Identify which cell holds the provided text, then report its (x, y) central coordinate. 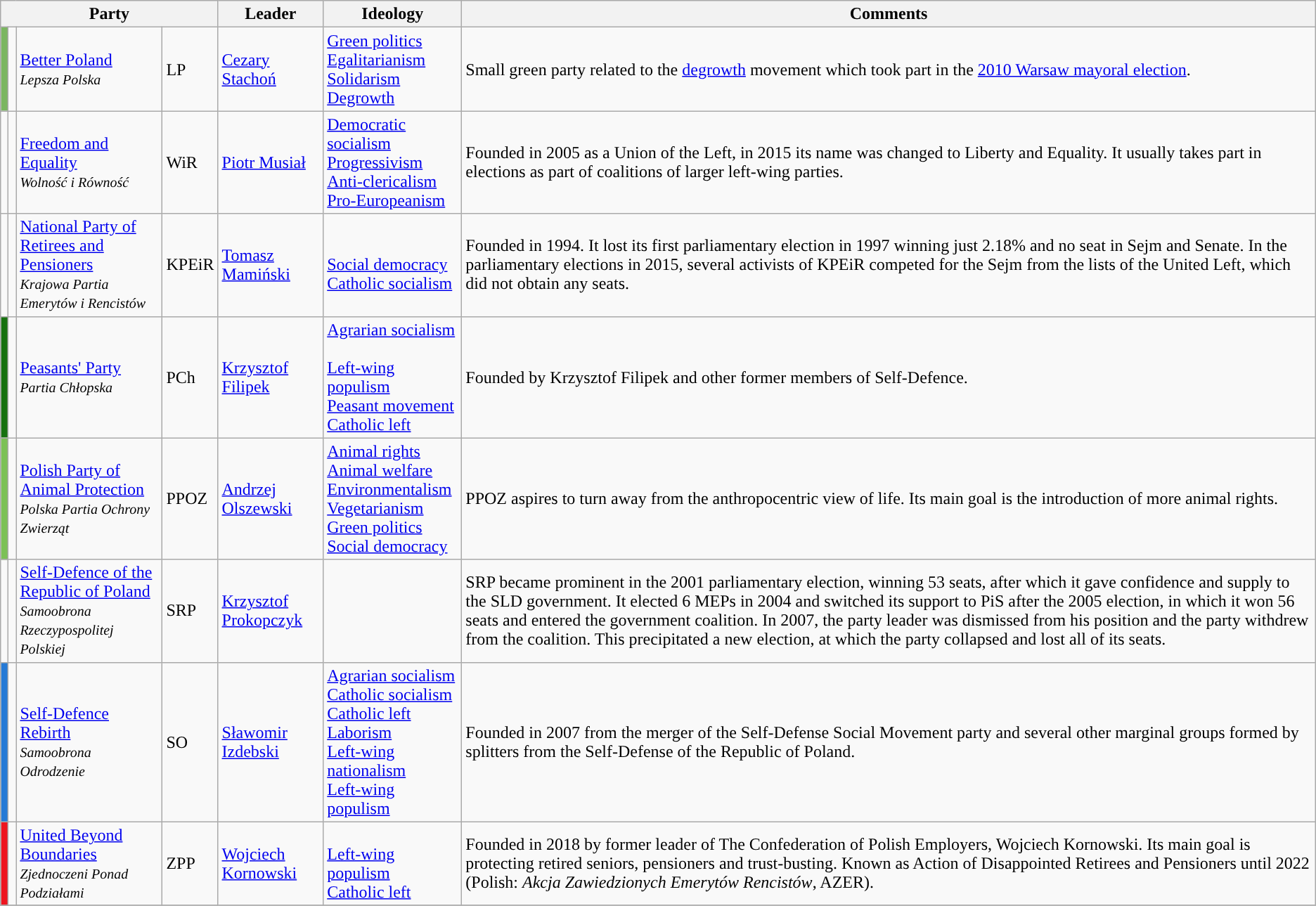
Freedom and EqualityWolność i Równość (89, 162)
SO (190, 742)
Self-Defence of the Republic of PolandSamoobrona Rzeczypospolitej Polskiej (89, 611)
Piotr Musiał (271, 162)
Agrarian socialismCatholic socialismCatholic leftLaborismLeft-wing nationalismLeft-wing populism (392, 742)
Krzysztof Filipek (271, 377)
LP (190, 69)
Animal rightsAnimal welfareEnvironmentalismVegetarianismGreen politicsSocial democracy (392, 499)
Agrarian socialismLeft-wing populismPeasant movementCatholic left (392, 377)
PPOZ aspires to turn away from the anthropocentric view of life. Its main goal is the introduction of more animal rights. (889, 499)
Ideology (392, 14)
Democratic socialismProgressivismAnti-clericalismPro-Europeanism (392, 162)
Comments (889, 14)
WiR (190, 162)
Andrzej Olszewski (271, 499)
Social democracyCatholic socialism (392, 265)
Founded by Krzysztof Filipek and other former members of Self-Defence. (889, 377)
Polish Party of Animal ProtectionPolska Partia Ochrony Zwierząt (89, 499)
Krzysztof Prokopczyk (271, 611)
Tomasz Mamiński (271, 265)
Peasants' PartyPartia Chłopska (89, 377)
Cezary Stachoń (271, 69)
National Party of Retirees and PensionersKrajowa Partia Emerytów i Rencistów (89, 265)
KPEiR (190, 265)
Left-wing populismCatholic left (392, 863)
Party (110, 14)
ZPP (190, 863)
Leader (271, 14)
Better PolandLepsza Polska (89, 69)
Self-Defence RebirthSamoobrona Odrodzenie (89, 742)
SRP (190, 611)
Sławomir Izdebski (271, 742)
PCh (190, 377)
Wojciech Kornowski (271, 863)
Green politicsEgalitarianismSolidarismDegrowth (392, 69)
Small green party related to the degrowth movement which took part in the 2010 Warsaw mayoral election. (889, 69)
PPOZ (190, 499)
United Beyond BoundariesZjednoczeni Ponad Podziałami (89, 863)
